Output the (x, y) coordinate of the center of the cell containing the given text.  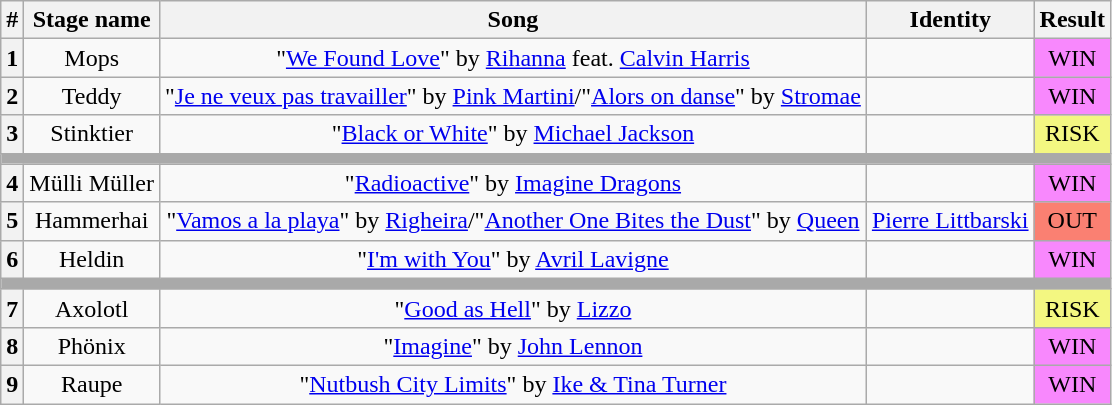
Stinktier (92, 134)
Mops (92, 58)
Raupe (92, 384)
Hammerhai (92, 221)
Song (514, 20)
5 (12, 221)
3 (12, 134)
4 (12, 183)
Teddy (92, 96)
"I'm with You" by Avril Lavigne (514, 259)
Stage name (92, 20)
Result (1072, 20)
Mülli Müller (92, 183)
6 (12, 259)
9 (12, 384)
Identity (950, 20)
Axolotl (92, 308)
"Good as Hell" by Lizzo (514, 308)
1 (12, 58)
"Radioactive" by Imagine Dragons (514, 183)
"Vamos a la playa" by Righeira/"Another One Bites the Dust" by Queen (514, 221)
7 (12, 308)
Heldin (92, 259)
"We Found Love" by Rihanna feat. Calvin Harris (514, 58)
"Nutbush City Limits" by Ike & Tina Turner (514, 384)
"Imagine" by John Lennon (514, 346)
OUT (1072, 221)
Pierre Littbarski (950, 221)
"Black or White" by Michael Jackson (514, 134)
Phönix (92, 346)
8 (12, 346)
# (12, 20)
2 (12, 96)
"Je ne veux pas travailler" by Pink Martini/"Alors on danse" by Stromae (514, 96)
